Find where the given text appears and provide that cell's center as [X, Y] coordinate. 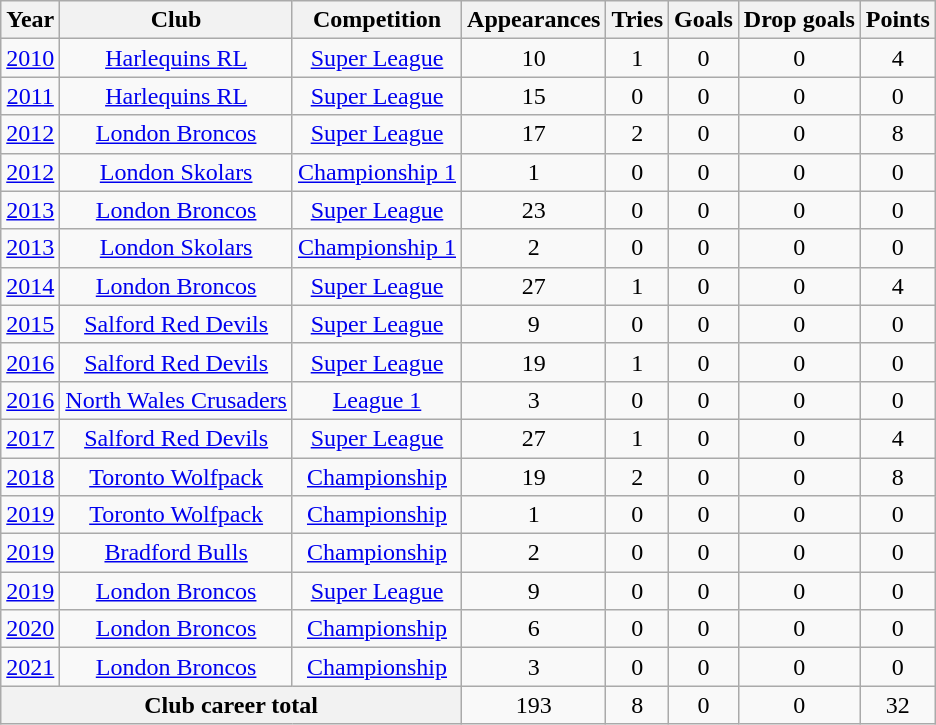
Tries [638, 20]
2018 [30, 477]
2010 [30, 58]
17 [534, 134]
Bradford Bulls [176, 553]
Club career total [232, 705]
10 [534, 58]
32 [898, 705]
Goals [704, 20]
2021 [30, 667]
2015 [30, 324]
2011 [30, 96]
Competition [376, 20]
193 [534, 705]
2017 [30, 438]
Drop goals [799, 20]
League 1 [376, 400]
Appearances [534, 20]
Club [176, 20]
Points [898, 20]
15 [534, 96]
23 [534, 210]
Year [30, 20]
2014 [30, 286]
North Wales Crusaders [176, 400]
2020 [30, 629]
6 [534, 629]
